Search for the cell housing the specified text and yield its [X, Y] center coordinate. 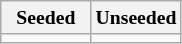
Seeded [46, 18]
Unseeded [136, 18]
